Identify which cell holds the provided text, then report its [X, Y] central coordinate. 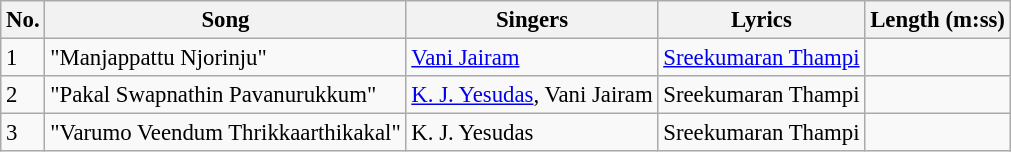
K. J. Yesudas [532, 133]
"Pakal Swapnathin Pavanurukkum" [226, 95]
Vani Jairam [532, 58]
Singers [532, 20]
Song [226, 20]
Length (m:ss) [938, 20]
"Varumo Veendum Thrikkaarthikakal" [226, 133]
1 [23, 58]
2 [23, 95]
3 [23, 133]
Lyrics [762, 20]
No. [23, 20]
K. J. Yesudas, Vani Jairam [532, 95]
"Manjappattu Njorinju" [226, 58]
